For the text-containing cell, return its midpoint in (X, Y) coordinate format. 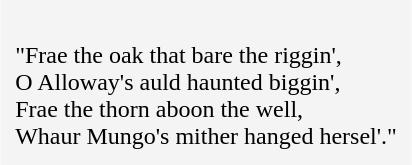
"Frae the oak that bare the riggin', O Alloway's auld haunted biggin', Frae the thorn aboon the well, Whaur Mungo's mither hanged hersel'." (206, 82)
